Scan for the cell matching the given text and deliver its [x, y] coordinate at center. 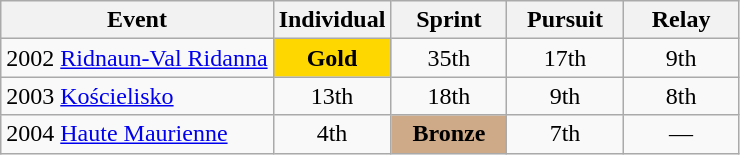
Event [137, 20]
4th [332, 134]
2003 Kościelisko [137, 96]
17th [565, 58]
2002 Ridnaun-Val Ridanna [137, 58]
Relay [681, 20]
Sprint [449, 20]
2004 Haute Maurienne [137, 134]
Individual [332, 20]
18th [449, 96]
Pursuit [565, 20]
Bronze [449, 134]
— [681, 134]
7th [565, 134]
13th [332, 96]
8th [681, 96]
35th [449, 58]
Gold [332, 58]
